Search for the cell housing the specified text and yield its [x, y] center coordinate. 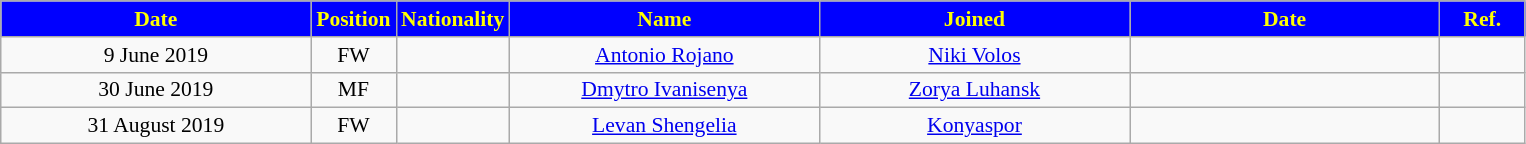
9 June 2019 [156, 55]
30 June 2019 [156, 90]
Antonio Rojano [664, 55]
Zorya Luhansk [974, 90]
Name [664, 19]
Joined [974, 19]
Ref. [1482, 19]
Position [354, 19]
Niki Volos [974, 55]
Konyaspor [974, 126]
Levan Shengelia [664, 126]
Dmytro Ivanisenya [664, 90]
MF [354, 90]
31 August 2019 [156, 126]
Nationality [452, 19]
